From the cell containing the given text, extract its center point as [x, y] coordinate. 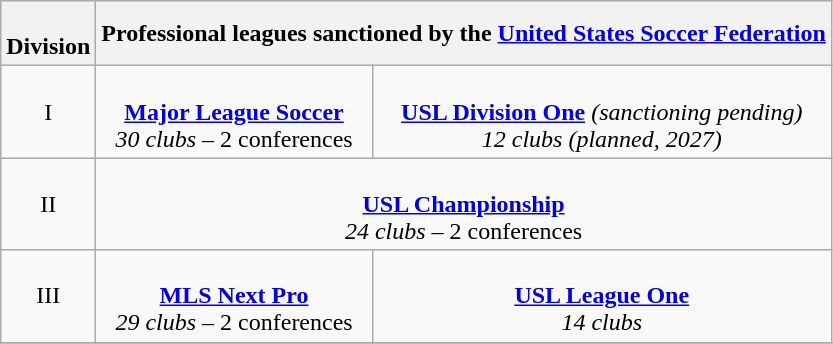
III [48, 296]
USL Division One (sanctioning pending) 12 clubs (planned, 2027) [602, 112]
Division [48, 34]
II [48, 204]
USL League One 14 clubs [602, 296]
Major League Soccer 30 clubs – 2 conferences [234, 112]
USL Championship 24 clubs – 2 conferences [464, 204]
I [48, 112]
MLS Next Pro29 clubs – 2 conferences [234, 296]
Professional leagues sanctioned by the United States Soccer Federation [464, 34]
